Extract the [x, y] coordinate from the center of the cell holding the provided text.  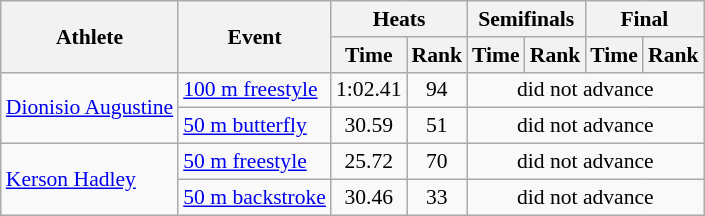
50 m freestyle [254, 162]
Kerson Hadley [90, 180]
94 [436, 90]
Final [644, 19]
Dionisio Augustine [90, 108]
Heats [399, 19]
33 [436, 197]
Semifinals [526, 19]
100 m freestyle [254, 90]
Event [254, 36]
1:02.41 [368, 90]
Athlete [90, 36]
25.72 [368, 162]
51 [436, 126]
30.46 [368, 197]
50 m butterfly [254, 126]
70 [436, 162]
50 m backstroke [254, 197]
30.59 [368, 126]
